Search for the cell housing the specified text and yield its (X, Y) center coordinate. 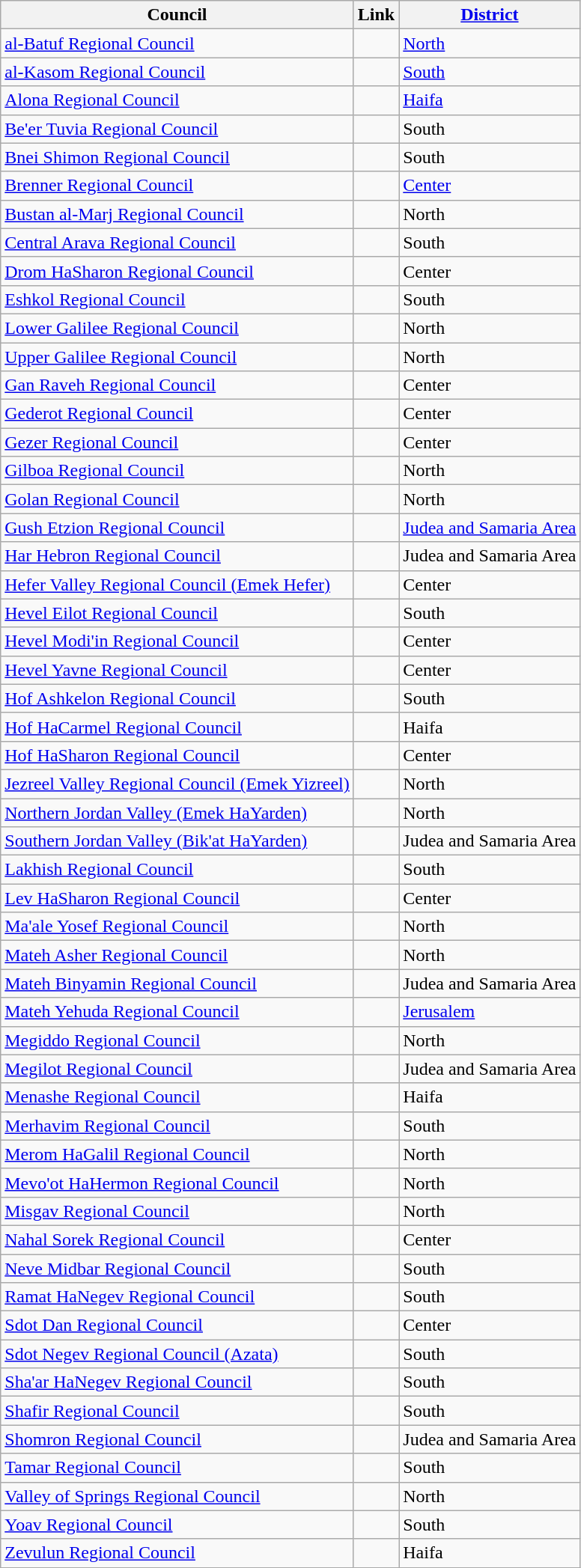
Jezreel Valley Regional Council (Emek Yizreel) (177, 784)
Council (177, 15)
Megiddo Regional Council (177, 1040)
Misgav Regional Council (177, 1211)
Shafir Regional Council (177, 1411)
Gederot Regional Council (177, 414)
Lakhish Regional Council (177, 870)
Shomron Regional Council (177, 1439)
Sha'ar HaNegev Regional Council (177, 1382)
Link (376, 15)
Hof HaSharon Regional Council (177, 755)
Lower Galilee Regional Council (177, 328)
Merhavim Regional Council (177, 1126)
al-Kasom Regional Council (177, 72)
Hevel Eilot Regional Council (177, 613)
Hefer Valley Regional Council (Emek Hefer) (177, 585)
Jerusalem (490, 1012)
Drom HaSharon Regional Council (177, 271)
Sdot Negev Regional Council (Azata) (177, 1354)
Sdot Dan Regional Council (177, 1326)
Hof Ashkelon Regional Council (177, 698)
Southern Jordan Valley (Bik'at HaYarden) (177, 841)
Gezer Regional Council (177, 442)
Northern Jordan Valley (Emek HaYarden) (177, 812)
Be'er Tuvia Regional Council (177, 129)
Mateh Yehuda Regional Council (177, 1012)
al-Batuf Regional Council (177, 43)
Neve Midbar Regional Council (177, 1269)
Upper Galilee Regional Council (177, 357)
Lev HaSharon Regional Council (177, 898)
Golan Regional Council (177, 499)
Har Hebron Regional Council (177, 556)
Yoav Regional Council (177, 1525)
Bnei Shimon Regional Council (177, 157)
Brenner Regional Council (177, 186)
Mateh Asher Regional Council (177, 955)
Gilboa Regional Council (177, 471)
Tamar Regional Council (177, 1468)
Alona Regional Council (177, 100)
Nahal Sorek Regional Council (177, 1239)
Gush Etzion Regional Council (177, 528)
Bustan al-Marj Regional Council (177, 214)
District (490, 15)
Mevo'ot HaHermon Regional Council (177, 1183)
Megilot Regional Council (177, 1069)
Ma'ale Yosef Regional Council (177, 927)
Eshkol Regional Council (177, 299)
Ramat HaNegev Regional Council (177, 1297)
Hevel Modi'in Regional Council (177, 641)
Hevel Yavne Regional Council (177, 670)
Mateh Binyamin Regional Council (177, 983)
Gan Raveh Regional Council (177, 385)
Merom HaGalil Regional Council (177, 1154)
Hof HaCarmel Regional Council (177, 727)
Menashe Regional Council (177, 1097)
Central Arava Regional Council (177, 242)
Valley of Springs Regional Council (177, 1496)
Zevulun Regional Council (177, 1553)
